For the text-containing cell, return its midpoint in (X, Y) coordinate format. 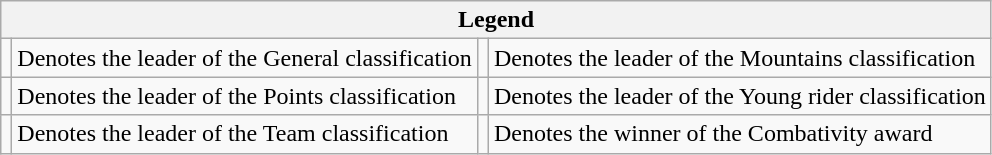
Denotes the leader of the Mountains classification (740, 58)
Denotes the leader of the Team classification (245, 134)
Denotes the leader of the Points classification (245, 96)
Denotes the leader of the Young rider classification (740, 96)
Denotes the winner of the Combativity award (740, 134)
Denotes the leader of the General classification (245, 58)
Legend (496, 20)
